Output the [x, y] coordinate of the center of the cell containing the given text.  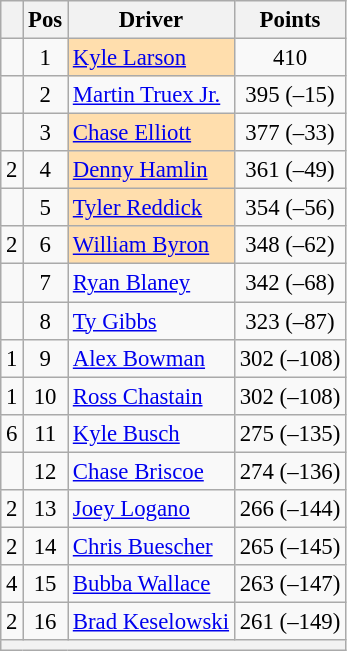
Brad Keselowski [152, 621]
354 (–56) [290, 208]
261 (–149) [290, 621]
395 (–15) [290, 95]
13 [46, 509]
265 (–145) [290, 546]
263 (–147) [290, 584]
Pos [46, 20]
Joey Logano [152, 509]
Ryan Blaney [152, 283]
Bubba Wallace [152, 584]
361 (–49) [290, 170]
Kyle Larson [152, 58]
8 [46, 321]
William Byron [152, 245]
323 (–87) [290, 321]
Kyle Busch [152, 433]
Alex Bowman [152, 358]
266 (–144) [290, 509]
Ross Chastain [152, 396]
11 [46, 433]
10 [46, 396]
Chris Buescher [152, 546]
9 [46, 358]
3 [46, 133]
5 [46, 208]
Points [290, 20]
342 (–68) [290, 283]
Driver [152, 20]
377 (–33) [290, 133]
15 [46, 584]
Denny Hamlin [152, 170]
Ty Gibbs [152, 321]
Martin Truex Jr. [152, 95]
274 (–136) [290, 471]
16 [46, 621]
Chase Briscoe [152, 471]
275 (–135) [290, 433]
7 [46, 283]
348 (–62) [290, 245]
410 [290, 58]
12 [46, 471]
Chase Elliott [152, 133]
Tyler Reddick [152, 208]
14 [46, 546]
